Capture the cell that displays the provided text and extract its (X, Y) central coordinate. 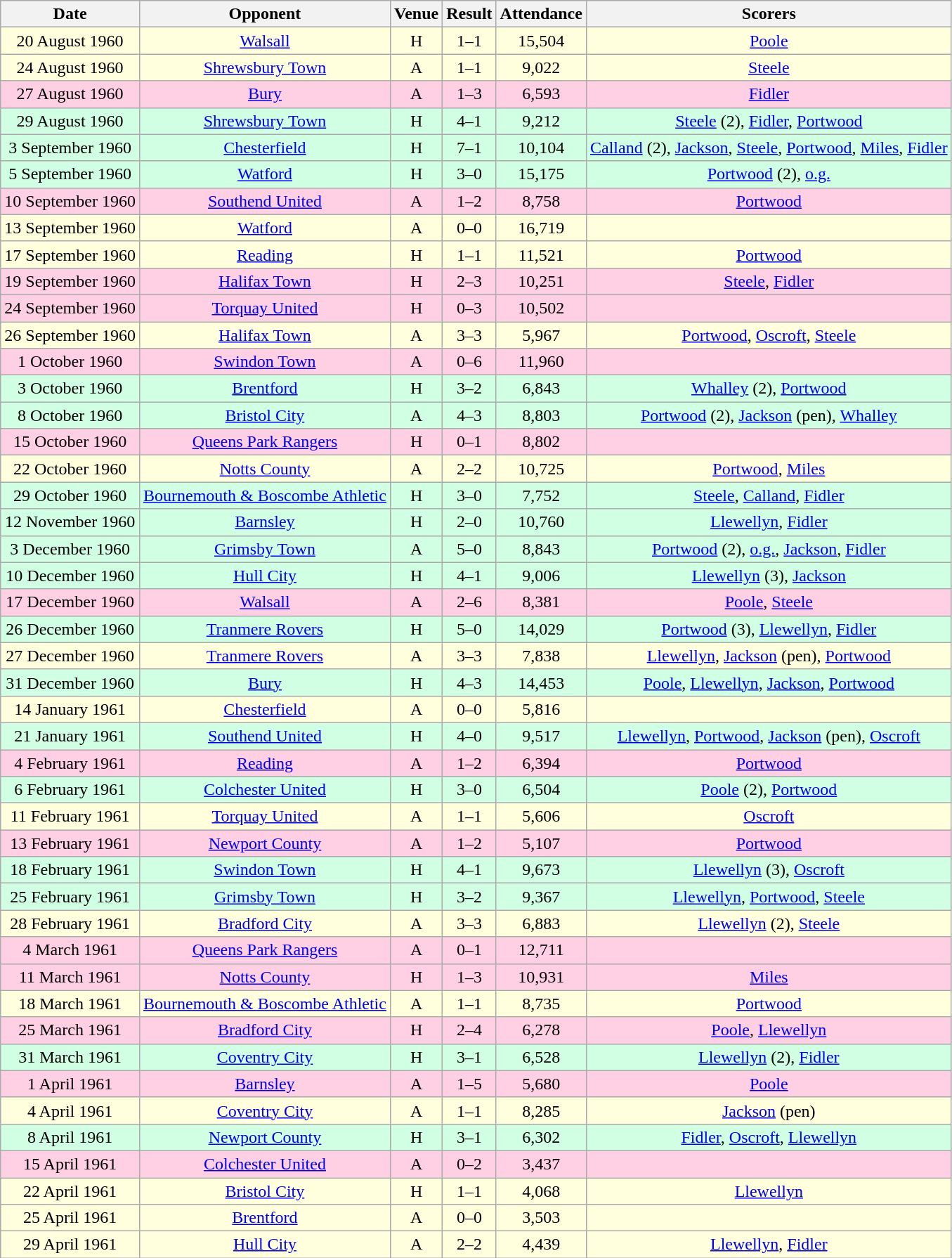
Steele, Calland, Fidler (769, 495)
11,960 (541, 362)
Whalley (2), Portwood (769, 389)
27 August 1960 (70, 94)
Llewellyn (2), Fidler (769, 1057)
Date (70, 14)
Venue (416, 14)
26 December 1960 (70, 629)
13 September 1960 (70, 228)
Attendance (541, 14)
22 October 1960 (70, 469)
2–6 (469, 602)
9,212 (541, 121)
10,104 (541, 148)
2–0 (469, 522)
Steele, Fidler (769, 281)
Portwood (2), Jackson (pen), Whalley (769, 415)
24 August 1960 (70, 67)
4 April 1961 (70, 1110)
8,843 (541, 549)
7,838 (541, 656)
0–6 (469, 362)
21 January 1961 (70, 736)
11,521 (541, 254)
15 October 1960 (70, 442)
0–3 (469, 308)
15,504 (541, 41)
5,606 (541, 817)
1 April 1961 (70, 1084)
Result (469, 14)
5,816 (541, 709)
8,803 (541, 415)
29 April 1961 (70, 1245)
31 March 1961 (70, 1057)
3,503 (541, 1218)
12 November 1960 (70, 522)
1–5 (469, 1084)
14,029 (541, 629)
Llewellyn, Portwood, Jackson (pen), Oscroft (769, 736)
15,175 (541, 174)
17 December 1960 (70, 602)
4,439 (541, 1245)
31 December 1960 (70, 682)
18 March 1961 (70, 1004)
8,285 (541, 1110)
6,504 (541, 790)
2–4 (469, 1030)
13 February 1961 (70, 843)
20 August 1960 (70, 41)
Opponent (264, 14)
10,931 (541, 977)
Poole, Llewellyn (769, 1030)
Portwood, Oscroft, Steele (769, 335)
3 September 1960 (70, 148)
25 February 1961 (70, 897)
Miles (769, 977)
3 December 1960 (70, 549)
Poole, Llewellyn, Jackson, Portwood (769, 682)
6,843 (541, 389)
5,107 (541, 843)
25 March 1961 (70, 1030)
15 April 1961 (70, 1164)
16,719 (541, 228)
Poole, Steele (769, 602)
9,673 (541, 870)
14 January 1961 (70, 709)
6,302 (541, 1137)
6,528 (541, 1057)
10,251 (541, 281)
12,711 (541, 950)
9,006 (541, 576)
Oscroft (769, 817)
22 April 1961 (70, 1191)
29 August 1960 (70, 121)
18 February 1961 (70, 870)
Llewellyn, Jackson (pen), Portwood (769, 656)
Scorers (769, 14)
28 February 1961 (70, 923)
7,752 (541, 495)
9,367 (541, 897)
6,394 (541, 763)
6,593 (541, 94)
Steele (2), Fidler, Portwood (769, 121)
8,802 (541, 442)
9,517 (541, 736)
8 October 1960 (70, 415)
Llewellyn (3), Oscroft (769, 870)
10 December 1960 (70, 576)
2–3 (469, 281)
1 October 1960 (70, 362)
10,502 (541, 308)
17 September 1960 (70, 254)
Llewellyn (3), Jackson (769, 576)
8 April 1961 (70, 1137)
3 October 1960 (70, 389)
19 September 1960 (70, 281)
Jackson (pen) (769, 1110)
4 March 1961 (70, 950)
8,735 (541, 1004)
27 December 1960 (70, 656)
Poole (2), Portwood (769, 790)
5 September 1960 (70, 174)
5,967 (541, 335)
26 September 1960 (70, 335)
8,758 (541, 201)
3,437 (541, 1164)
29 October 1960 (70, 495)
24 September 1960 (70, 308)
5,680 (541, 1084)
6 February 1961 (70, 790)
6,278 (541, 1030)
Llewellyn, Portwood, Steele (769, 897)
10,725 (541, 469)
14,453 (541, 682)
0–2 (469, 1164)
Portwood (2), o.g. (769, 174)
Fidler (769, 94)
Portwood, Miles (769, 469)
4–0 (469, 736)
8,381 (541, 602)
Portwood (3), Llewellyn, Fidler (769, 629)
7–1 (469, 148)
Portwood (2), o.g., Jackson, Fidler (769, 549)
Llewellyn (769, 1191)
Fidler, Oscroft, Llewellyn (769, 1137)
Llewellyn (2), Steele (769, 923)
6,883 (541, 923)
11 March 1961 (70, 977)
4 February 1961 (70, 763)
4,068 (541, 1191)
Calland (2), Jackson, Steele, Portwood, Miles, Fidler (769, 148)
10 September 1960 (70, 201)
25 April 1961 (70, 1218)
11 February 1961 (70, 817)
9,022 (541, 67)
10,760 (541, 522)
Steele (769, 67)
